Find where the given text appears and provide that cell's center as [x, y] coordinate. 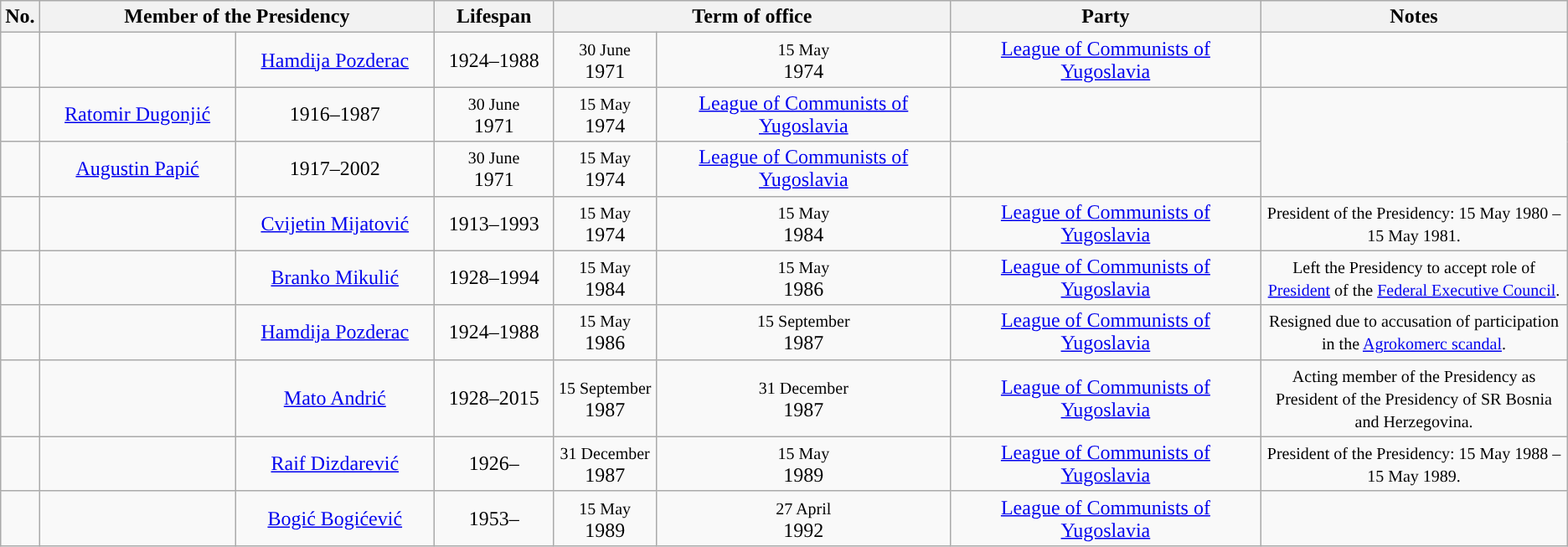
1928–2015 [494, 398]
President of the Presidency: 15 May 1988 – 15 May 1989. [1414, 464]
Mato Andrić [335, 398]
Branko Mikulić [335, 278]
President of the Presidency: 15 May 1980 – 15 May 1981. [1414, 223]
1913–1993 [494, 223]
Left the Presidency to accept role of President of the Federal Executive Council. [1414, 278]
Ratomir Dugonjić [137, 114]
Member of the Presidency [236, 17]
Term of office [752, 17]
1916–1987 [335, 114]
1928–1994 [494, 278]
1926– [494, 464]
Lifespan [494, 17]
Augustin Papić [137, 169]
Cvijetin Mijatović [335, 223]
1917–2002 [335, 169]
Bogić Bogićević [335, 518]
1953– [494, 518]
No. [20, 17]
Acting member of the Presidency as President of the Presidency of SR Bosnia and Herzegovina. [1414, 398]
Party [1106, 17]
Notes [1414, 17]
Raif Dizdarević [335, 464]
27 April1992 [804, 518]
Resigned due to accusation of participation in the Agrokomerc scandal. [1414, 332]
